Pinpoint the cell where the given text exists, returning its (X, Y) midpoint coordinate. 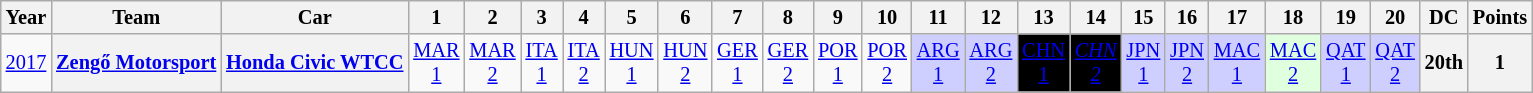
MAC1 (1237, 63)
20 (1394, 17)
Year (26, 17)
MAR2 (492, 63)
7 (737, 17)
9 (838, 17)
20th (1444, 63)
Team (136, 17)
CHN1 (1044, 63)
4 (584, 17)
2017 (26, 63)
13 (1044, 17)
2 (492, 17)
15 (1144, 17)
MAC2 (1293, 63)
ITA2 (584, 63)
POR1 (838, 63)
ARG2 (990, 63)
6 (685, 17)
3 (542, 17)
JPN2 (1187, 63)
8 (788, 17)
DC (1444, 17)
ARG1 (938, 63)
Car (314, 17)
QAT2 (1394, 63)
19 (1346, 17)
JPN1 (1144, 63)
ITA1 (542, 63)
14 (1096, 17)
Zengő Motorsport (136, 63)
GER1 (737, 63)
CHN2 (1096, 63)
18 (1293, 17)
10 (886, 17)
12 (990, 17)
17 (1237, 17)
Points (1500, 17)
HUN2 (685, 63)
5 (632, 17)
GER2 (788, 63)
POR2 (886, 63)
Honda Civic WTCC (314, 63)
HUN1 (632, 63)
16 (1187, 17)
QAT1 (1346, 63)
11 (938, 17)
MAR1 (436, 63)
